Extract the (x, y) coordinate from the center of the cell holding the provided text.  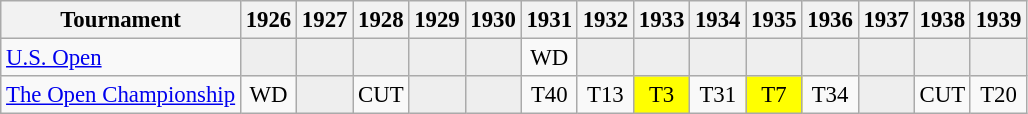
The Open Championship (121, 95)
1939 (998, 20)
T20 (998, 95)
T3 (661, 95)
1928 (381, 20)
1937 (886, 20)
1927 (325, 20)
1931 (549, 20)
1933 (661, 20)
T31 (718, 95)
T7 (774, 95)
1936 (830, 20)
1934 (718, 20)
1932 (605, 20)
T40 (549, 95)
U.S. Open (121, 58)
T13 (605, 95)
1935 (774, 20)
Tournament (121, 20)
1938 (942, 20)
T34 (830, 95)
1930 (493, 20)
1926 (268, 20)
1929 (437, 20)
